Capture the cell that displays the provided text and extract its [x, y] central coordinate. 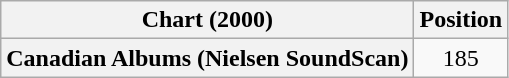
185 [461, 58]
Chart (2000) [208, 20]
Canadian Albums (Nielsen SoundScan) [208, 58]
Position [461, 20]
